For the text-containing cell, return its midpoint in (X, Y) coordinate format. 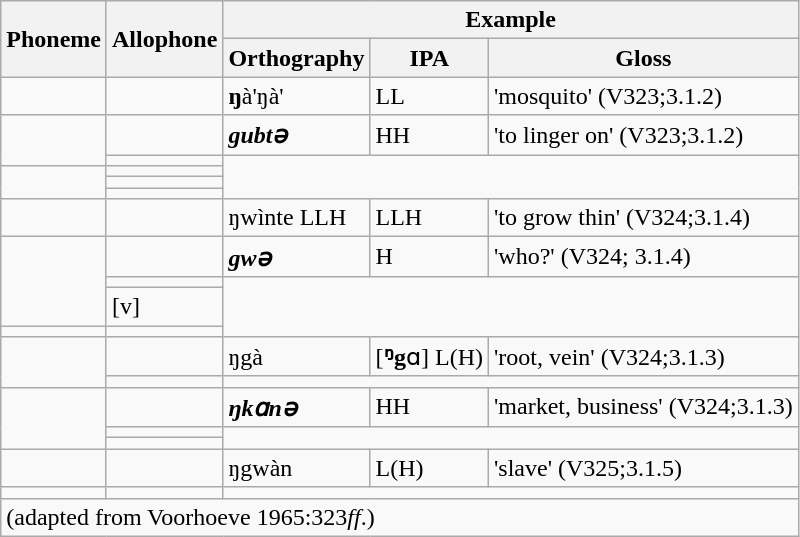
LL (430, 96)
'market, business' (V324;3.1.3) (644, 407)
gwə (296, 257)
[v] (164, 306)
L(H) (430, 468)
'to grow thin' (V324;3.1.4) (644, 218)
ŋgà (296, 357)
Allophone (164, 39)
ŋà'ŋà' (296, 96)
'slave' (V325;3.1.5) (644, 468)
(adapted from Voorhoeve 1965:323ff.) (400, 517)
Orthography (296, 58)
'to linger on' (V323;3.1.2) (644, 135)
gubtə (296, 135)
[ᵑgɑ] L(H) (430, 357)
Gloss (644, 58)
Phoneme (54, 39)
LLH (430, 218)
'root, vein' (V324;3.1.3) (644, 357)
IPA (430, 58)
ŋkɑnə (296, 407)
ŋgwàn (296, 468)
'mosquito' (V323;3.1.2) (644, 96)
'who?' (V324; 3.1.4) (644, 257)
H (430, 257)
ŋwìnte LLH (296, 218)
Example (510, 20)
